Output the [X, Y] coordinate of the center of the cell containing the given text.  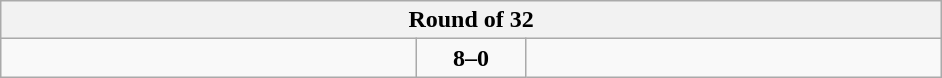
Round of 32 [472, 20]
8–0 [472, 58]
